From the cell containing the given text, extract its center point as [x, y] coordinate. 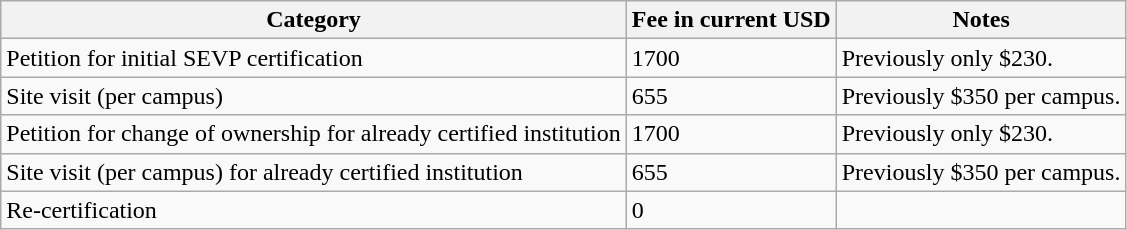
0 [731, 210]
Site visit (per campus) for already certified institution [314, 172]
Petition for initial SEVP certification [314, 58]
Fee in current USD [731, 20]
Site visit (per campus) [314, 96]
Category [314, 20]
Notes [981, 20]
Petition for change of ownership for already certified institution [314, 134]
Re-certification [314, 210]
